Pinpoint the cell where the given text exists, returning its (X, Y) midpoint coordinate. 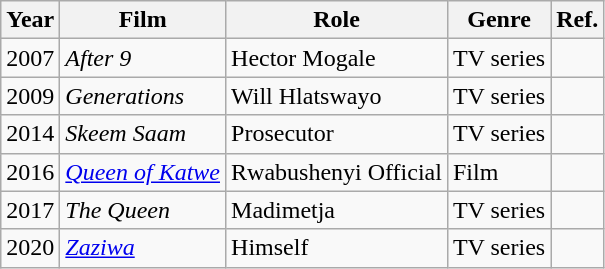
Queen of Katwe (143, 172)
2007 (30, 58)
2009 (30, 96)
Ref. (578, 20)
Role (337, 20)
2014 (30, 134)
Madimetja (337, 210)
Himself (337, 248)
2016 (30, 172)
Hector Mogale (337, 58)
Generations (143, 96)
Rwabushenyi Official (337, 172)
The Queen (143, 210)
Will Hlatswayo (337, 96)
After 9 (143, 58)
Year (30, 20)
2020 (30, 248)
Prosecutor (337, 134)
Skeem Saam (143, 134)
2017 (30, 210)
Zaziwa (143, 248)
Genre (498, 20)
